Return the (x, y) coordinate for the center point of the cell that contains the specified text.  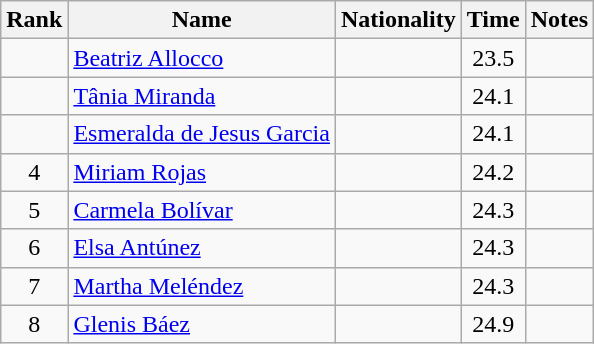
8 (34, 324)
Carmela Bolívar (202, 210)
Rank (34, 20)
Notes (559, 20)
Esmeralda de Jesus Garcia (202, 134)
Nationality (398, 20)
Glenis Báez (202, 324)
23.5 (493, 58)
4 (34, 172)
5 (34, 210)
Tânia Miranda (202, 96)
Name (202, 20)
Time (493, 20)
Beatriz Allocco (202, 58)
6 (34, 248)
7 (34, 286)
Elsa Antúnez (202, 248)
24.2 (493, 172)
Martha Meléndez (202, 286)
Miriam Rojas (202, 172)
24.9 (493, 324)
